Return the [x, y] coordinate for the center point of the cell that contains the specified text.  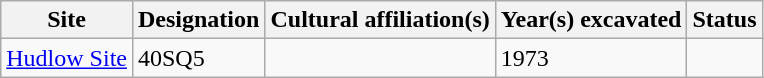
Hudlow Site [67, 58]
Year(s) excavated [591, 20]
Status [724, 20]
Designation [198, 20]
40SQ5 [198, 58]
1973 [591, 58]
Site [67, 20]
Cultural affiliation(s) [380, 20]
